Return [X, Y] of the center of cell containing provided text 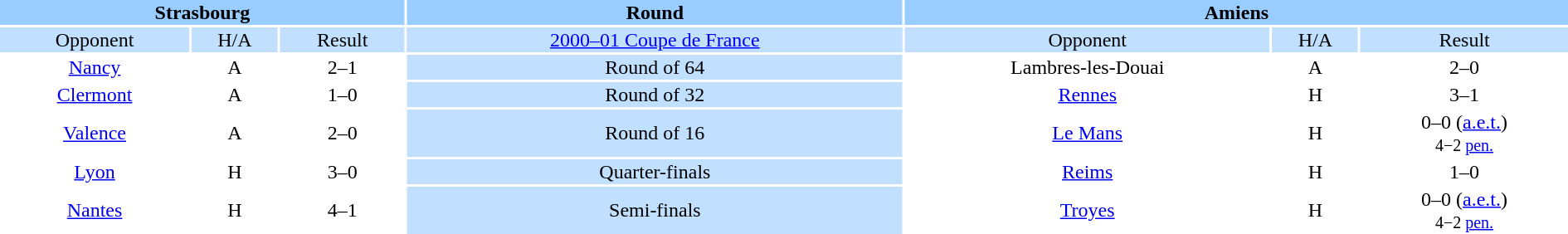
Round of 64 [655, 67]
Lyon [95, 172]
Troyes [1088, 211]
Round [655, 12]
4–1 [343, 211]
Rennes [1088, 95]
2–1 [343, 67]
Nantes [95, 211]
Valence [95, 133]
Nancy [95, 67]
Round of 16 [655, 133]
2000–01 Coupe de France [655, 40]
Quarter-finals [655, 172]
Semi-finals [655, 211]
3–1 [1464, 95]
Strasbourg [202, 12]
Round of 32 [655, 95]
Clermont [95, 95]
Amiens [1236, 12]
Reims [1088, 172]
Le Mans [1088, 133]
Lambres-les-Douai [1088, 67]
3–0 [343, 172]
